Find where the given text appears and provide that cell's center as [X, Y] coordinate. 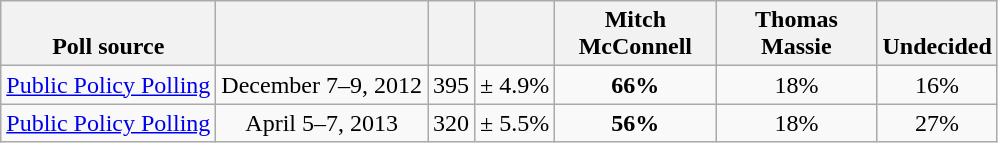
16% [937, 85]
MitchMcConnell [636, 34]
± 4.9% [515, 85]
27% [937, 123]
December 7–9, 2012 [322, 85]
Poll source [108, 34]
ThomasMassie [796, 34]
± 5.5% [515, 123]
Undecided [937, 34]
395 [452, 85]
320 [452, 123]
April 5–7, 2013 [322, 123]
56% [636, 123]
66% [636, 85]
